Locate the cell with the specified text and output its [x, y] center coordinate. 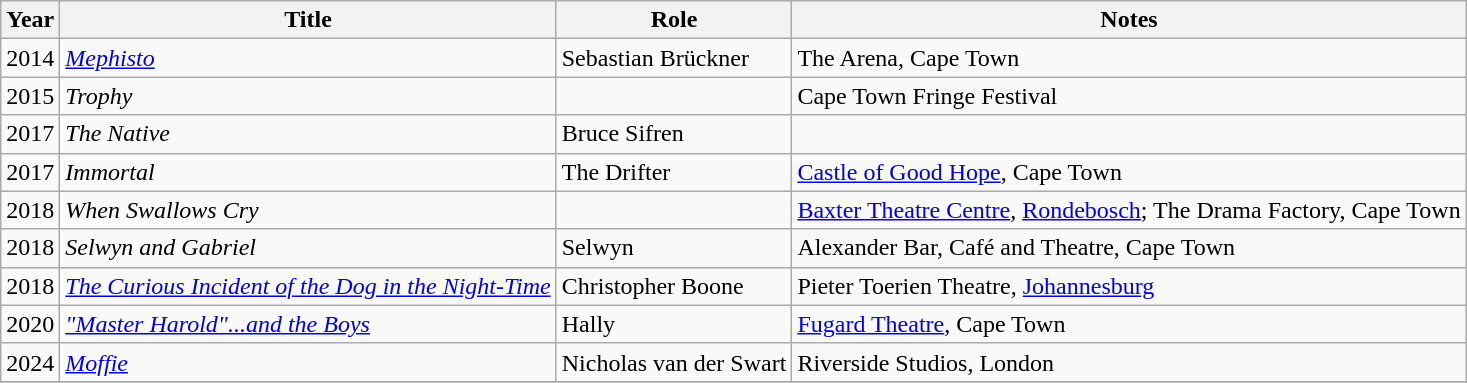
Riverside Studios, London [1129, 362]
When Swallows Cry [308, 210]
Nicholas van der Swart [674, 362]
Immortal [308, 172]
Fugard Theatre, Cape Town [1129, 324]
Hally [674, 324]
Christopher Boone [674, 286]
"Master Harold"...and the Boys [308, 324]
2014 [30, 58]
Trophy [308, 96]
Moffie [308, 362]
2020 [30, 324]
Title [308, 20]
Year [30, 20]
Alexander Bar, Café and Theatre, Cape Town [1129, 248]
The Arena, Cape Town [1129, 58]
Bruce Sifren [674, 134]
2024 [30, 362]
Mephisto [308, 58]
The Curious Incident of the Dog in the Night-Time [308, 286]
Selwyn and Gabriel [308, 248]
Notes [1129, 20]
Role [674, 20]
Baxter Theatre Centre, Rondebosch; The Drama Factory, Cape Town [1129, 210]
2015 [30, 96]
Sebastian Brückner [674, 58]
Pieter Toerien Theatre, Johannesburg [1129, 286]
Cape Town Fringe Festival [1129, 96]
Selwyn [674, 248]
The Drifter [674, 172]
The Native [308, 134]
Castle of Good Hope, Cape Town [1129, 172]
